Detect which cell encompasses the target text, then output its [x, y] center coordinate. 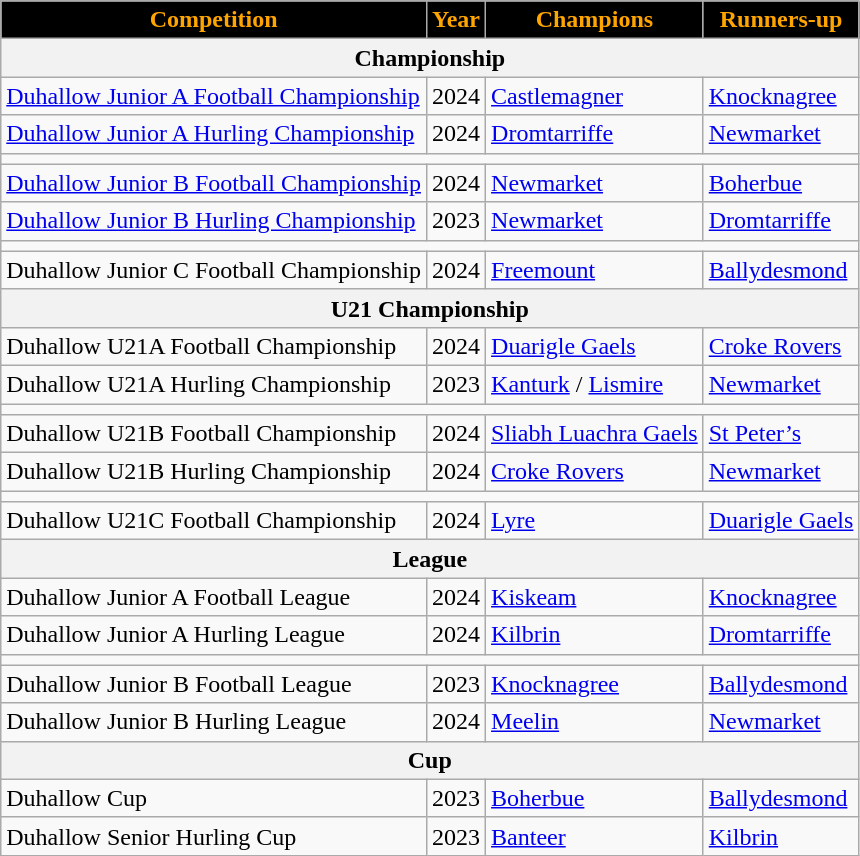
Freemount [595, 270]
Duhallow Junior A Football Championship [214, 96]
Duhallow U21C Football Championship [214, 521]
Kiskeam [595, 597]
Championship [430, 58]
Competition [214, 20]
Sliabh Luachra Gaels [595, 434]
Cup [430, 760]
Duhallow Junior B Hurling Championship [214, 221]
Duhallow Junior B Hurling League [214, 722]
League [430, 559]
Duhallow Junior B Football League [214, 684]
Duhallow U21B Hurling Championship [214, 472]
Duhallow Junior A Football League [214, 597]
Duhallow Senior Hurling Cup [214, 836]
Duhallow U21B Football Championship [214, 434]
St Peter’s [781, 434]
U21 Championship [430, 308]
Champions [595, 20]
Duhallow U21A Football Championship [214, 346]
Runners-up [781, 20]
Duhallow U21A Hurling Championship [214, 384]
Duhallow Junior A Hurling League [214, 635]
Banteer [595, 836]
Kanturk / Lismire [595, 384]
Castlemagner [595, 96]
Duhallow Cup [214, 798]
Meelin [595, 722]
Duhallow Junior B Football Championship [214, 183]
Duhallow Junior A Hurling Championship [214, 134]
Lyre [595, 521]
Duhallow Junior C Football Championship [214, 270]
Year [456, 20]
